Extract the (x, y) coordinate from the center of the cell holding the provided text.  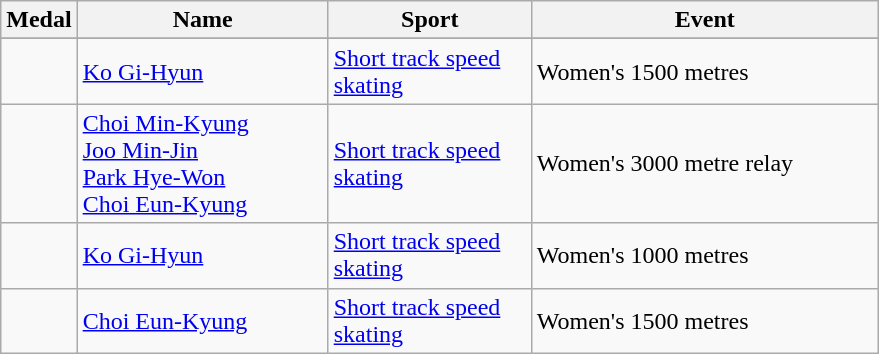
Women's 1000 metres (704, 256)
Event (704, 20)
Choi Min-Kyung Joo Min-Jin Park Hye-Won Choi Eun-Kyung (202, 164)
Name (202, 20)
Medal (39, 20)
Women's 3000 metre relay (704, 164)
Sport (430, 20)
Choi Eun-Kyung (202, 320)
